Identify which cell holds the provided text, then report its (X, Y) central coordinate. 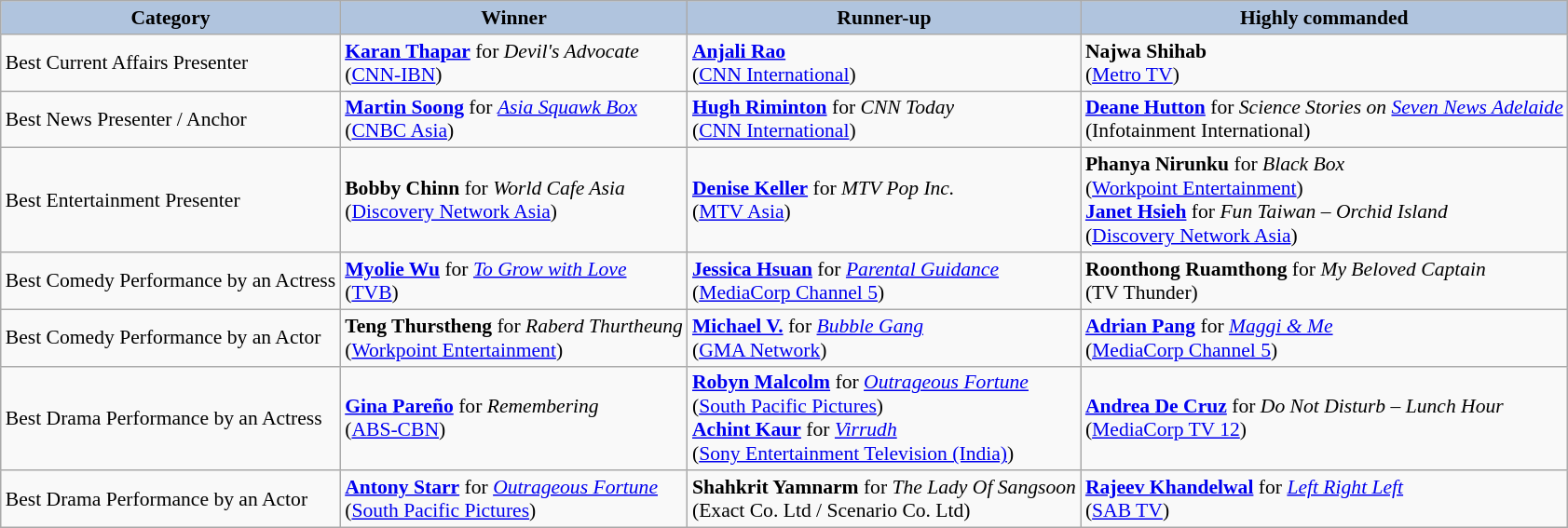
Bobby Chinn for World Cafe Asia(Discovery Network Asia) (514, 200)
Best Current Affairs Presenter (170, 63)
Category (170, 18)
Adrian Pang for Maggi & Me(MediaCorp Channel 5) (1325, 337)
Robyn Malcolm for Outrageous Fortune(South Pacific Pictures) Achint Kaur for Virrudh(Sony Entertainment Television (India)) (884, 418)
Best Entertainment Presenter (170, 200)
Martin Soong for Asia Squawk Box(CNBC Asia) (514, 119)
Denise Keller for MTV Pop Inc.(MTV Asia) (884, 200)
Phanya Nirunku for Black Box(Workpoint Entertainment) Janet Hsieh for Fun Taiwan – Orchid Island(Discovery Network Asia) (1325, 200)
Shahkrit Yamnarm for The Lady Of Sangsoon(Exact Co. Ltd / Scenario Co. Ltd) (884, 499)
Highly commanded (1325, 18)
Winner (514, 18)
Najwa Shihab(Metro TV) (1325, 63)
Jessica Hsuan for Parental Guidance(MediaCorp Channel 5) (884, 281)
Rajeev Khandelwal for Left Right Left(SAB TV) (1325, 499)
Best Drama Performance by an Actress (170, 418)
Best Drama Performance by an Actor (170, 499)
Teng Thurstheng for Raberd Thurtheung(Workpoint Entertainment) (514, 337)
Hugh Riminton for CNN Today(CNN International) (884, 119)
Best Comedy Performance by an Actor (170, 337)
Best Comedy Performance by an Actress (170, 281)
Runner-up (884, 18)
Anjali Rao(CNN International) (884, 63)
Myolie Wu for To Grow with Love(TVB) (514, 281)
Gina Pareño for Remembering(ABS-CBN) (514, 418)
Michael V. for Bubble Gang(GMA Network) (884, 337)
Deane Hutton for Science Stories on Seven News Adelaide(Infotainment International) (1325, 119)
Andrea De Cruz for Do Not Disturb – Lunch Hour(MediaCorp TV 12) (1325, 418)
Best News Presenter / Anchor (170, 119)
Karan Thapar for Devil's Advocate(CNN-IBN) (514, 63)
Antony Starr for Outrageous Fortune(South Pacific Pictures) (514, 499)
Roonthong Ruamthong for My Beloved Captain(TV Thunder) (1325, 281)
